Output the [x, y] coordinate of the center of the cell containing the given text.  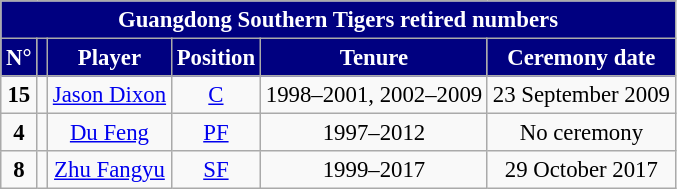
29 October 2017 [581, 170]
Guangdong Southern Tigers retired numbers [338, 20]
Player [110, 58]
1999–2017 [374, 170]
1997–2012 [374, 133]
23 September 2009 [581, 95]
1998–2001, 2002–2009 [374, 95]
Zhu Fangyu [110, 170]
Tenure [374, 58]
Du Feng [110, 133]
8 [19, 170]
N° [19, 58]
Position [216, 58]
C [216, 95]
15 [19, 95]
SF [216, 170]
PF [216, 133]
No ceremony [581, 133]
Jason Dixon [110, 95]
Ceremony date [581, 58]
4 [19, 133]
